Capture the cell that displays the provided text and extract its (x, y) central coordinate. 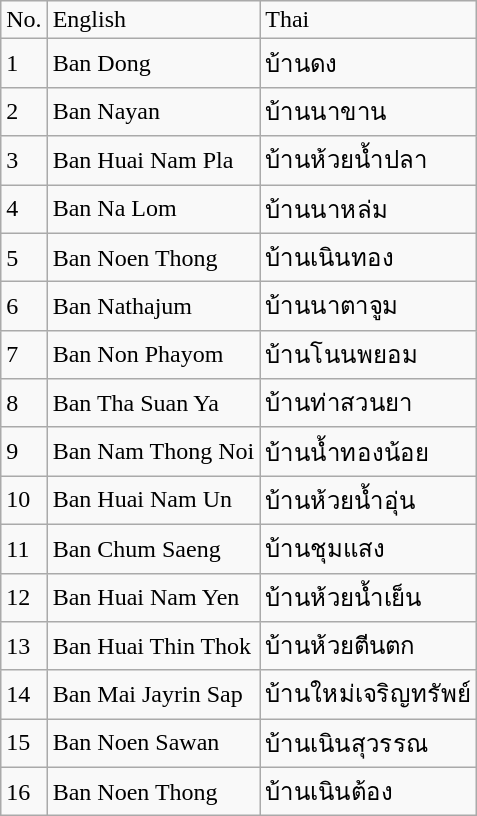
8 (24, 404)
5 (24, 258)
บ้านเนินสุวรรณ (368, 744)
Ban Chum Saeng (154, 548)
บ้านดง (368, 64)
15 (24, 744)
บ้านชุมแสง (368, 548)
บ้านนาขาน (368, 112)
English (154, 20)
Ban Tha Suan Ya (154, 404)
Ban Na Lom (154, 208)
Ban Huai Nam Un (154, 500)
บ้านห้วยตีนตก (368, 646)
Ban Noen Sawan (154, 744)
4 (24, 208)
บ้านใหม่เจริญทรัพย์ (368, 694)
บ้านห้วยน้ำปลา (368, 160)
Ban Nathajum (154, 306)
Ban Dong (154, 64)
3 (24, 160)
13 (24, 646)
Ban Nam Thong Noi (154, 452)
6 (24, 306)
Ban Huai Nam Pla (154, 160)
บ้านนาตาจูม (368, 306)
Ban Non Phayom (154, 354)
บ้านโนนพยอม (368, 354)
บ้านเนินต้อง (368, 792)
Ban Mai Jayrin Sap (154, 694)
บ้านน้ำทองน้อย (368, 452)
2 (24, 112)
11 (24, 548)
Ban Nayan (154, 112)
1 (24, 64)
บ้านห้วยน้ำอุ่น (368, 500)
9 (24, 452)
บ้านท่าสวนยา (368, 404)
บ้านเนินทอง (368, 258)
16 (24, 792)
บ้านห้วยน้ำเย็น (368, 598)
14 (24, 694)
No. (24, 20)
12 (24, 598)
บ้านนาหล่ม (368, 208)
7 (24, 354)
Ban Huai Nam Yen (154, 598)
10 (24, 500)
Ban Huai Thin Thok (154, 646)
Thai (368, 20)
